For the text-containing cell, return its midpoint in [x, y] coordinate format. 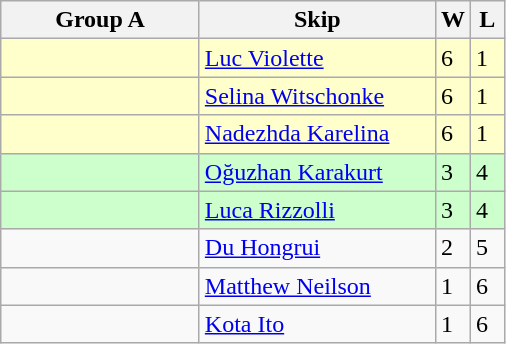
Selina Witschonke [317, 96]
L [487, 20]
Kota Ito [317, 324]
Skip [317, 20]
Oğuzhan Karakurt [317, 172]
Nadezhda Karelina [317, 134]
5 [487, 248]
2 [452, 248]
Luc Violette [317, 58]
Group A [100, 20]
Matthew Neilson [317, 286]
Du Hongrui [317, 248]
W [452, 20]
Luca Rizzolli [317, 210]
